Identify which cell holds the provided text, then report its [x, y] central coordinate. 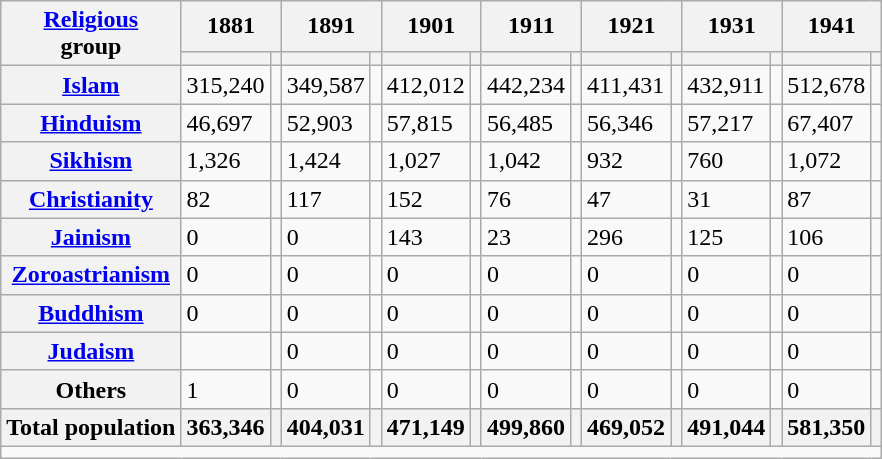
76 [526, 199]
Jainism [91, 237]
Hinduism [91, 123]
442,234 [526, 85]
932 [626, 161]
412,012 [426, 85]
56,485 [526, 123]
57,217 [726, 123]
125 [726, 237]
581,350 [826, 427]
Sikhism [91, 161]
Islam [91, 85]
1931 [732, 26]
Christianity [91, 199]
Religiousgroup [91, 34]
31 [726, 199]
1941 [832, 26]
1901 [431, 26]
82 [226, 199]
Others [91, 389]
46,697 [226, 123]
1881 [231, 26]
Total population [91, 427]
1911 [531, 26]
432,911 [726, 85]
411,431 [626, 85]
52,903 [326, 123]
1,424 [326, 161]
143 [426, 237]
117 [326, 199]
469,052 [626, 427]
Buddhism [91, 313]
23 [526, 237]
57,815 [426, 123]
1921 [632, 26]
1 [226, 389]
Judaism [91, 351]
349,587 [326, 85]
87 [826, 199]
491,044 [726, 427]
296 [626, 237]
1,072 [826, 161]
56,346 [626, 123]
471,149 [426, 427]
67,407 [826, 123]
512,678 [826, 85]
47 [626, 199]
1,326 [226, 161]
1891 [331, 26]
499,860 [526, 427]
760 [726, 161]
1,042 [526, 161]
Zoroastrianism [91, 275]
315,240 [226, 85]
152 [426, 199]
1,027 [426, 161]
404,031 [326, 427]
363,346 [226, 427]
106 [826, 237]
